For the text-containing cell, return its midpoint in [x, y] coordinate format. 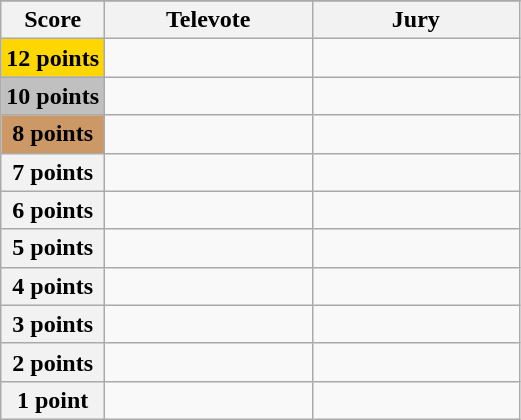
12 points [53, 58]
Jury [416, 20]
Score [53, 20]
6 points [53, 210]
Televote [209, 20]
3 points [53, 324]
8 points [53, 134]
5 points [53, 248]
2 points [53, 362]
1 point [53, 400]
7 points [53, 172]
4 points [53, 286]
10 points [53, 96]
